Find where the given text appears and provide that cell's center as [x, y] coordinate. 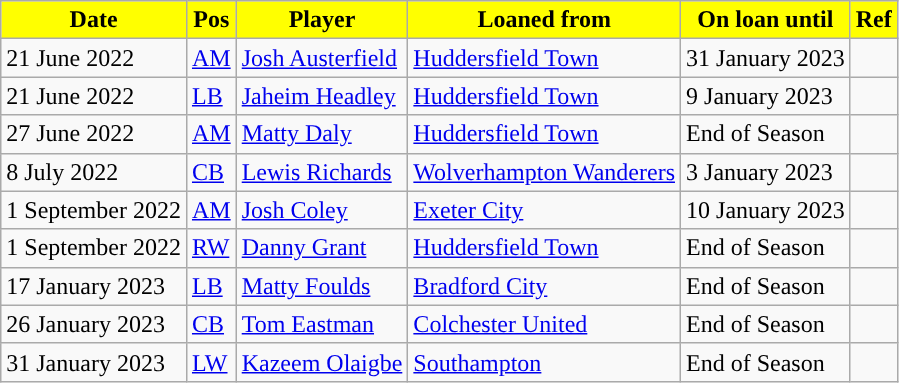
Ref [874, 20]
Josh Coley [322, 210]
Colchester United [544, 324]
9 January 2023 [766, 96]
Bradford City [544, 286]
Player [322, 20]
Loaned from [544, 20]
LW [211, 362]
Date [94, 20]
Lewis Richards [322, 172]
Wolverhampton Wanderers [544, 172]
Southampton [544, 362]
8 July 2022 [94, 172]
10 January 2023 [766, 210]
Josh Austerfield [322, 58]
Pos [211, 20]
Matty Daly [322, 134]
Tom Eastman [322, 324]
RW [211, 248]
On loan until [766, 20]
Exeter City [544, 210]
26 January 2023 [94, 324]
Kazeem Olaigbe [322, 362]
Jaheim Headley [322, 96]
Danny Grant [322, 248]
Matty Foulds [322, 286]
27 June 2022 [94, 134]
3 January 2023 [766, 172]
17 January 2023 [94, 286]
